Scan for the cell matching the given text and deliver its (x, y) coordinate at center. 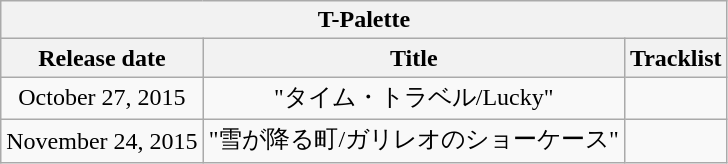
T-Palette (364, 20)
Release date (102, 58)
Title (414, 58)
"タイム・トラベル/Lucky" (414, 98)
October 27, 2015 (102, 98)
Tracklist (676, 58)
November 24, 2015 (102, 140)
"雪が降る町/ガリレオのショーケース" (414, 140)
